Return (x, y) of the center of cell containing provided text 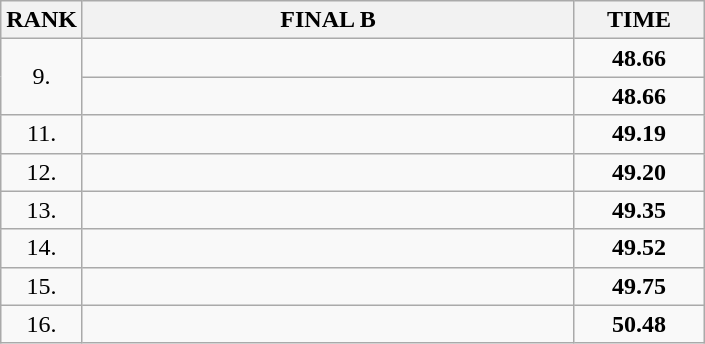
50.48 (640, 324)
11. (42, 134)
49.20 (640, 172)
9. (42, 77)
49.19 (640, 134)
12. (42, 172)
15. (42, 286)
13. (42, 210)
49.75 (640, 286)
49.35 (640, 210)
RANK (42, 20)
49.52 (640, 248)
16. (42, 324)
FINAL B (328, 20)
14. (42, 248)
TIME (640, 20)
